Output the [x, y] coordinate of the center of the cell containing the given text.  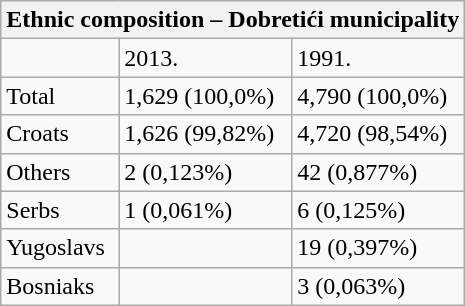
Total [60, 96]
1,626 (99,82%) [206, 134]
19 (0,397%) [378, 248]
Bosniaks [60, 286]
4,790 (100,0%) [378, 96]
6 (0,125%) [378, 210]
42 (0,877%) [378, 172]
2 (0,123%) [206, 172]
Croats [60, 134]
Serbs [60, 210]
Ethnic composition – Dobretići municipality [233, 20]
Others [60, 172]
4,720 (98,54%) [378, 134]
2013. [206, 58]
Yugoslavs [60, 248]
3 (0,063%) [378, 286]
1 (0,061%) [206, 210]
1,629 (100,0%) [206, 96]
1991. [378, 58]
